Detect which cell encompasses the target text, then output its (X, Y) center coordinate. 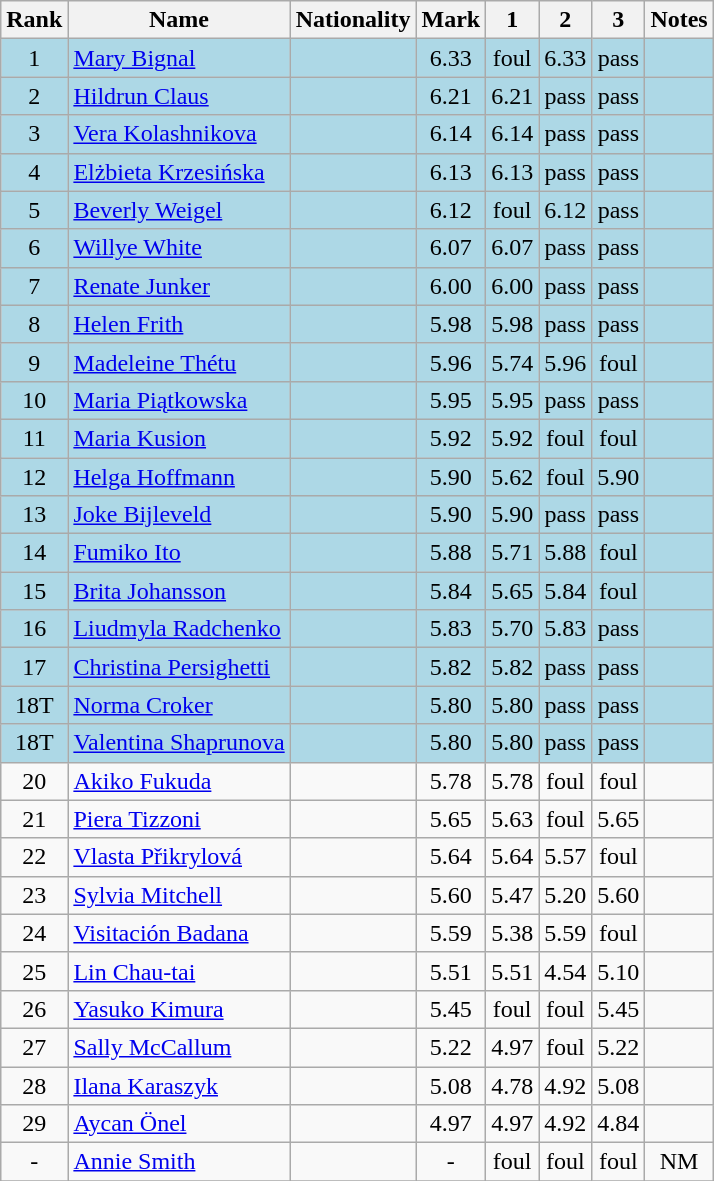
Mary Bignal (179, 58)
Fumiko Ito (179, 553)
Renate Junker (179, 286)
5.47 (512, 895)
5.71 (512, 553)
5.63 (512, 819)
25 (34, 971)
Annie Smith (179, 1162)
11 (34, 438)
6 (34, 248)
Helga Hoffmann (179, 477)
Madeleine Thétu (179, 362)
5.62 (512, 477)
Joke Bijleveld (179, 515)
4.78 (512, 1085)
5 (34, 210)
Elżbieta Krzesińska (179, 172)
21 (34, 819)
Sylvia Mitchell (179, 895)
Sally McCallum (179, 1047)
Nationality (353, 20)
24 (34, 933)
10 (34, 400)
Rank (34, 20)
8 (34, 324)
28 (34, 1085)
5.70 (512, 629)
Piera Tizzoni (179, 819)
5.20 (566, 895)
4 (34, 172)
Maria Kusion (179, 438)
22 (34, 857)
Maria Piątkowska (179, 400)
17 (34, 667)
Vlasta Přikrylová (179, 857)
Vera Kolashnikova (179, 134)
16 (34, 629)
27 (34, 1047)
Notes (679, 20)
Name (179, 20)
Helen Frith (179, 324)
Hildrun Claus (179, 96)
Brita Johansson (179, 591)
7 (34, 286)
Norma Croker (179, 705)
4.54 (566, 971)
5.57 (566, 857)
Mark (451, 20)
Visitación Badana (179, 933)
Willye White (179, 248)
9 (34, 362)
15 (34, 591)
12 (34, 477)
Valentina Shaprunova (179, 743)
14 (34, 553)
4.84 (618, 1124)
5.74 (512, 362)
5.10 (618, 971)
Ilana Karaszyk (179, 1085)
Aycan Önel (179, 1124)
13 (34, 515)
Yasuko Kimura (179, 1009)
Lin Chau-tai (179, 971)
26 (34, 1009)
Liudmyla Radchenko (179, 629)
23 (34, 895)
Beverly Weigel (179, 210)
NM (679, 1162)
29 (34, 1124)
Akiko Fukuda (179, 781)
20 (34, 781)
Christina Persighetti (179, 667)
5.38 (512, 933)
